Detect which cell encompasses the target text, then output its [X, Y] center coordinate. 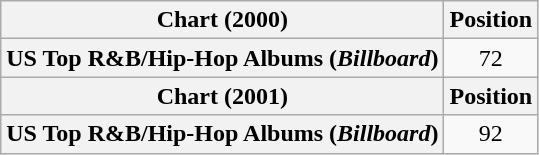
Chart (2001) [222, 96]
72 [491, 58]
92 [491, 134]
Chart (2000) [222, 20]
